Determine the [X, Y] coordinate at the center of the cell enclosing the given text.  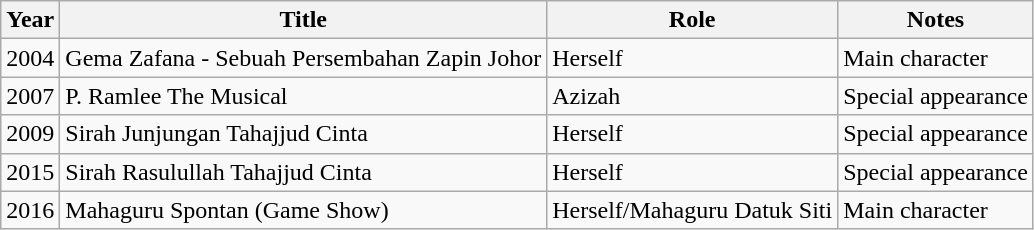
2004 [30, 58]
Role [692, 20]
2007 [30, 96]
Herself/Mahaguru Datuk Siti [692, 210]
Sirah Junjungan Tahajjud Cinta [304, 134]
Title [304, 20]
2009 [30, 134]
Gema Zafana - Sebuah Persembahan Zapin Johor [304, 58]
Sirah Rasulullah Tahajjud Cinta [304, 172]
P. Ramlee The Musical [304, 96]
2016 [30, 210]
Notes [936, 20]
Azizah [692, 96]
Mahaguru Spontan (Game Show) [304, 210]
Year [30, 20]
2015 [30, 172]
